Detect which cell encompasses the target text, then output its (X, Y) center coordinate. 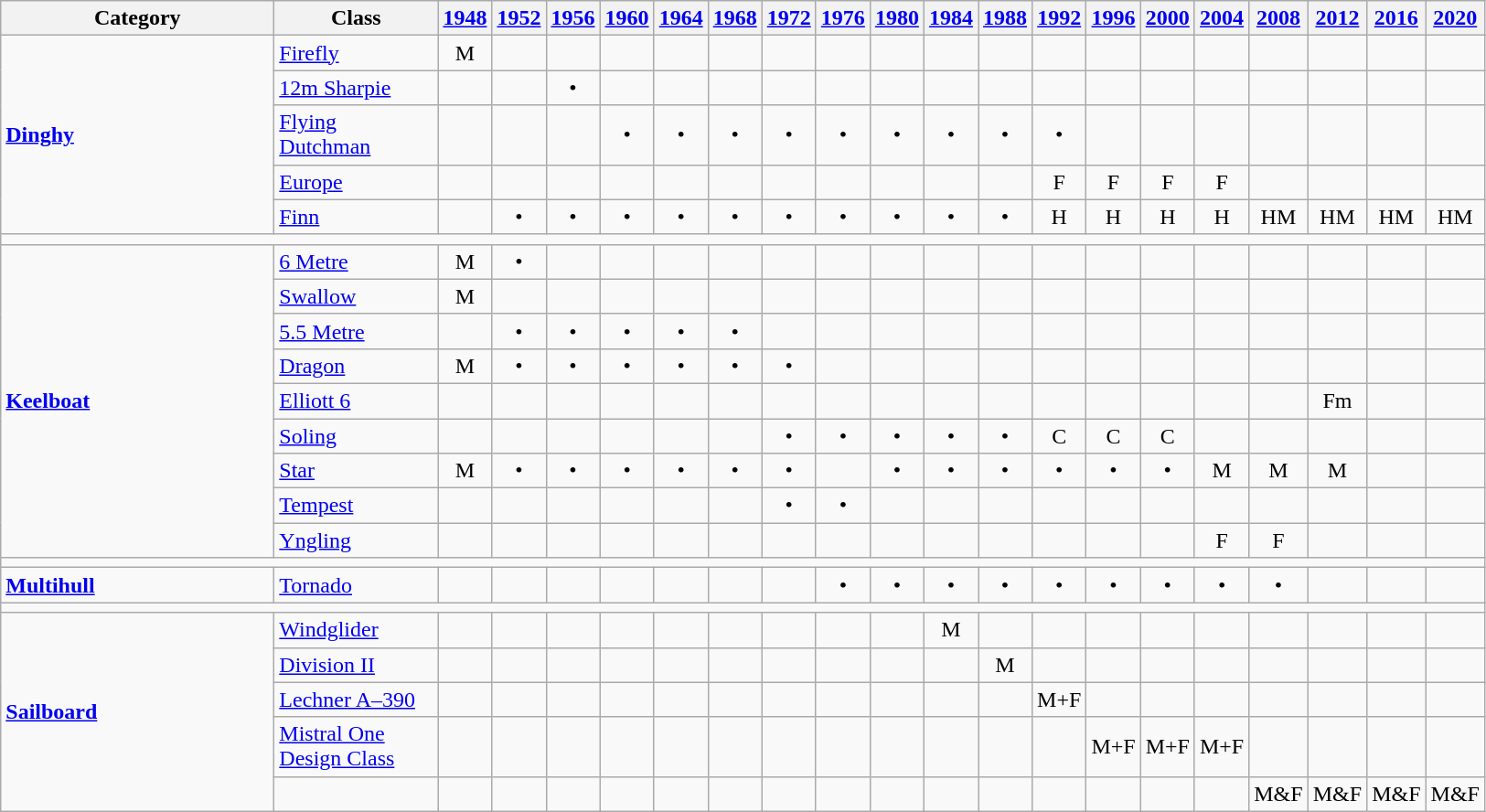
6 Metre (357, 262)
2020 (1455, 18)
Lechner A–390 (357, 700)
1976 (843, 18)
1964 (680, 18)
2000 (1167, 18)
Finn (357, 217)
Keelboat (137, 401)
Firefly (357, 53)
1988 (1006, 18)
Soling (357, 436)
12m Sharpie (357, 88)
1948 (465, 18)
Star (357, 471)
1984 (951, 18)
2004 (1222, 18)
Class (357, 18)
2008 (1278, 18)
Elliott 6 (357, 401)
Windglider (357, 630)
Swallow (357, 296)
Division II (357, 665)
2016 (1396, 18)
1972 (788, 18)
1952 (519, 18)
Europe (357, 182)
1980 (896, 18)
Dragon (357, 366)
1968 (735, 18)
1996 (1114, 18)
Yngling (357, 540)
Flying Dutchman (357, 135)
Mistral One Design Class (357, 746)
Fm (1337, 401)
Category (137, 18)
Tempest (357, 506)
1956 (572, 18)
1992 (1059, 18)
Tornado (357, 585)
5.5 Metre (357, 331)
1960 (627, 18)
Dinghy (137, 135)
Multihull (137, 585)
Sailboard (137, 711)
2012 (1337, 18)
